Find where the given text appears and provide that cell's center as [x, y] coordinate. 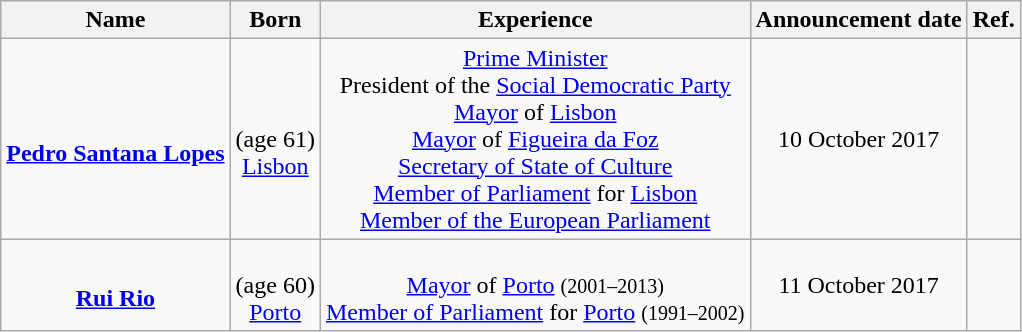
Mayor of Porto (2001–2013)Member of Parliament for Porto (1991–2002) [535, 285]
Experience [535, 20]
Born [275, 20]
Ref. [994, 20]
(age 60)Porto [275, 285]
(age 61)Lisbon [275, 139]
Rui Rio [116, 285]
Pedro Santana Lopes [116, 139]
Announcement date [858, 20]
10 October 2017 [858, 139]
11 October 2017 [858, 285]
Name [116, 20]
